For the text-containing cell, return its midpoint in [X, Y] coordinate format. 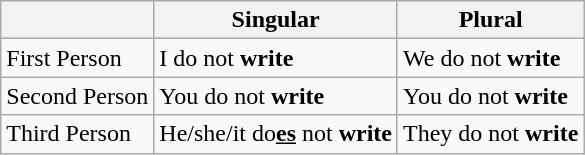
He/she/it does not write [276, 134]
They do not write [490, 134]
First Person [78, 58]
Third Person [78, 134]
Singular [276, 20]
We do not write [490, 58]
Second Person [78, 96]
Plural [490, 20]
I do not write [276, 58]
